Extract the (X, Y) coordinate from the center of the cell holding the provided text.  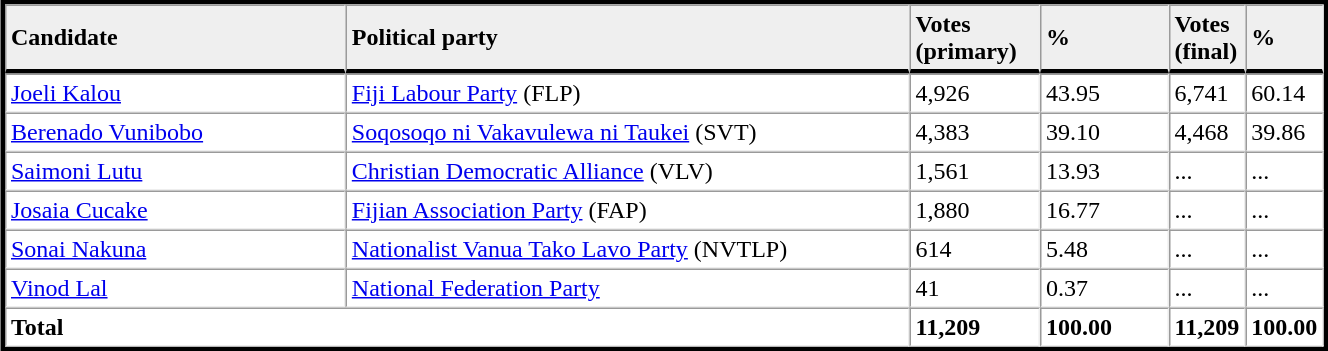
Votes(primary) (974, 38)
Political party (628, 38)
Votes(final) (1206, 38)
Total (457, 328)
National Federation Party (628, 288)
0.37 (1104, 288)
60.14 (1284, 94)
16.77 (1104, 210)
1,880 (974, 210)
Christian Democratic Alliance (VLV) (628, 172)
Vinod Lal (176, 288)
Fiji Labour Party (FLP) (628, 94)
Berenado Vunibobo (176, 132)
Saimoni Lutu (176, 172)
Soqosoqo ni Vakavulewa ni Taukei (SVT) (628, 132)
Candidate (176, 38)
4,926 (974, 94)
43.95 (1104, 94)
41 (974, 288)
Josaia Cucake (176, 210)
Fijian Association Party (FAP) (628, 210)
6,741 (1206, 94)
5.48 (1104, 250)
39.10 (1104, 132)
1,561 (974, 172)
Sonai Nakuna (176, 250)
39.86 (1284, 132)
4,468 (1206, 132)
Joeli Kalou (176, 94)
13.93 (1104, 172)
Nationalist Vanua Tako Lavo Party (NVTLP) (628, 250)
614 (974, 250)
4,383 (974, 132)
